Pinpoint the cell where the given text exists, returning its (X, Y) midpoint coordinate. 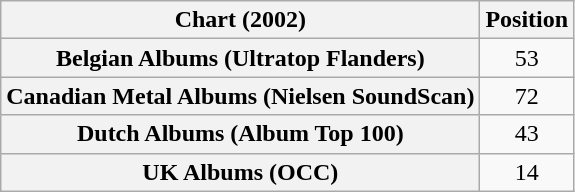
14 (527, 172)
Chart (2002) (240, 20)
Canadian Metal Albums (Nielsen SoundScan) (240, 96)
UK Albums (OCC) (240, 172)
72 (527, 96)
53 (527, 58)
43 (527, 134)
Dutch Albums (Album Top 100) (240, 134)
Position (527, 20)
Belgian Albums (Ultratop Flanders) (240, 58)
